Locate the cell with the specified text and output its (x, y) center coordinate. 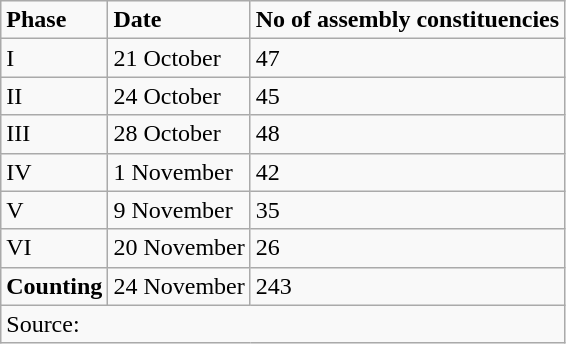
VI (54, 248)
20 November (179, 248)
Source: (283, 324)
26 (407, 248)
Date (179, 20)
Phase (54, 20)
24 November (179, 286)
II (54, 96)
V (54, 210)
24 October (179, 96)
42 (407, 172)
47 (407, 58)
35 (407, 210)
I (54, 58)
1 November (179, 172)
28 October (179, 134)
IV (54, 172)
III (54, 134)
21 October (179, 58)
9 November (179, 210)
48 (407, 134)
45 (407, 96)
Counting (54, 286)
No of assembly constituencies (407, 20)
243 (407, 286)
